Determine the [x, y] coordinate at the center of the cell enclosing the given text.  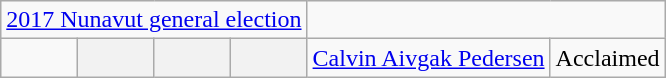
Acclaimed [608, 58]
Calvin Aivgak Pedersen [428, 58]
2017 Nunavut general election [154, 20]
